For the text-containing cell, return its midpoint in [x, y] coordinate format. 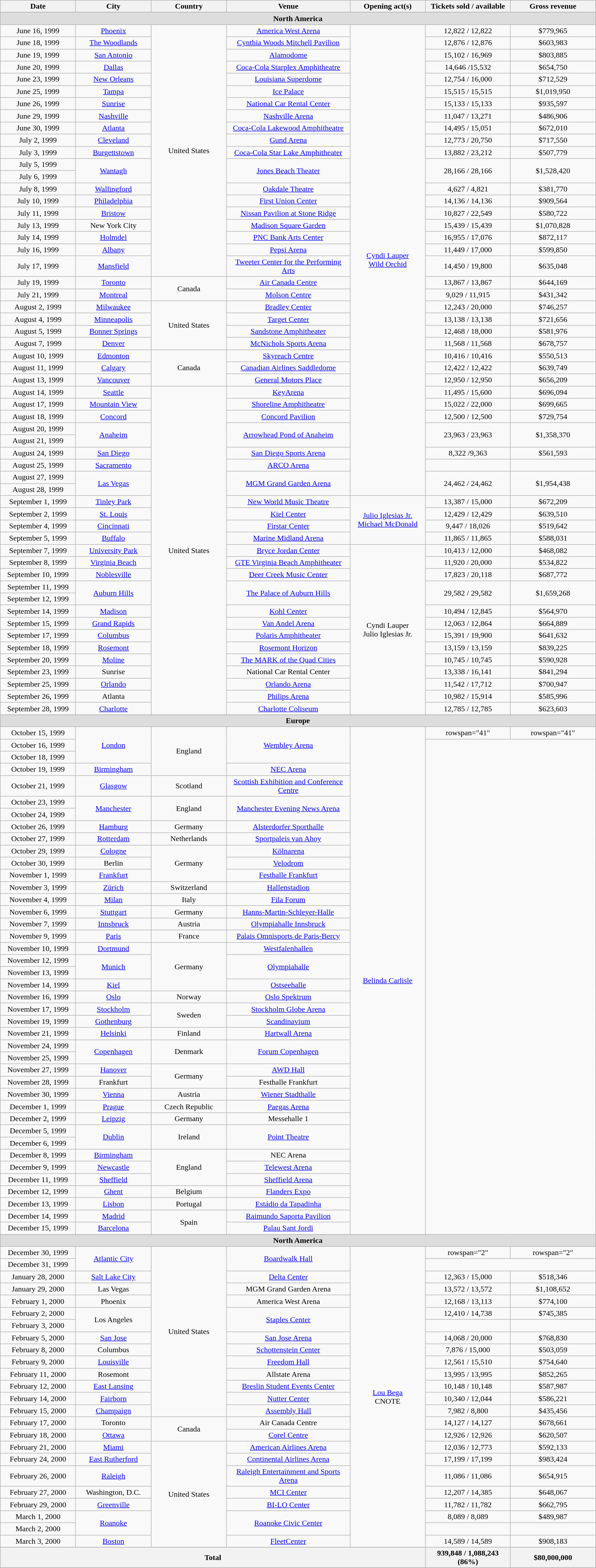
$648,067 [553, 1492]
August 7, 1999 [38, 343]
London [113, 745]
Holmdel [113, 238]
$587,987 [553, 1386]
16,955 / 17,076 [468, 238]
Dortmund [113, 948]
10,413 / 12,000 [468, 550]
November 13, 1999 [38, 973]
Milwaukee [113, 307]
Country [189, 6]
Auburn Hills [113, 593]
24,462 / 24,462 [468, 483]
August 13, 1999 [38, 380]
28,166 / 28,166 [468, 171]
17,199 / 17,199 [468, 1459]
$678,757 [553, 343]
July 17, 1999 [38, 266]
Belinda Carlisle [388, 980]
12,207 / 14,385 [468, 1492]
9,029 / 11,915 [468, 295]
12,036 / 12,773 [468, 1447]
$519,642 [553, 526]
Bryce Jordan Center [288, 550]
December 5, 1999 [38, 1131]
Stuttgart [113, 912]
San Antonio [113, 55]
Orlando [113, 684]
January 29, 2000 [38, 1289]
Coca-Cola Starplex Amphitheatre [288, 67]
29,582 / 29,582 [468, 593]
Barcelona [113, 1228]
$1,358,370 [553, 435]
September 2, 1999 [38, 514]
February 18, 2000 [38, 1435]
October 29, 1999 [38, 851]
14,068 / 20,000 [468, 1338]
June 23, 1999 [38, 79]
$639,749 [553, 368]
Czech Republic [189, 1106]
13,572 / 13,572 [468, 1289]
Boardwalk Hall [288, 1259]
Denver [113, 343]
Molson Centre [288, 295]
Continental Airlines Arena [288, 1459]
10,340 / 12,044 [468, 1399]
Madrid [113, 1216]
Los Angeles [113, 1319]
San Diego [113, 453]
East Lansing [113, 1386]
Tickets sold / available [468, 6]
August 10, 1999 [38, 356]
August 11, 1999 [38, 368]
$935,597 [553, 104]
Glasgow [113, 786]
11,495 / 15,600 [468, 392]
Sheffield Arena [288, 1180]
Atlantic City [113, 1259]
ARCO Arena [288, 465]
$656,209 [553, 380]
Hanover [113, 1070]
15,439 / 15,439 [468, 225]
Rotterdam [113, 839]
Roanoke Civic Center [288, 1523]
$872,117 [553, 238]
11,920 / 20,000 [468, 563]
MCI Center [288, 1492]
Greenville [113, 1504]
Anaheim [113, 435]
August 21, 1999 [38, 441]
$662,795 [553, 1504]
Italy [189, 900]
October 18, 1999 [38, 757]
8,089 / 8,089 [468, 1517]
Scotland [189, 786]
January 28, 2000 [38, 1277]
June 30, 1999 [38, 128]
Shoreline Amphitheatre [288, 404]
7,876 / 15,000 [468, 1350]
Cyndi LauperWild Orchid [388, 260]
$678,661 [553, 1423]
$486,906 [553, 116]
Deer Creek Music Center [288, 575]
August 5, 1999 [38, 331]
St. Louis [113, 514]
Paegas Arena [288, 1106]
10,745 / 10,745 [468, 660]
11,865 / 11,865 [468, 538]
10,827 / 22,549 [468, 213]
November 17, 1999 [38, 1009]
$599,850 [553, 250]
September 12, 1999 [38, 599]
17,823 / 20,118 [468, 575]
FleetCenter [288, 1541]
September 1, 1999 [38, 502]
13,138 / 13,138 [468, 319]
$721,656 [553, 319]
Sportpaleis van Ahoy [288, 839]
Pepsi Arena [288, 250]
Boston [113, 1541]
Sheffield [113, 1180]
KeyArena [288, 392]
$623,603 [553, 708]
$489,987 [553, 1517]
Messehalle 1 [288, 1119]
$754,640 [553, 1362]
Sweden [189, 1015]
Lisbon [113, 1204]
September 28, 1999 [38, 708]
July 8, 1999 [38, 189]
Cleveland [113, 140]
December 15, 1999 [38, 1228]
December 11, 1999 [38, 1180]
August 27, 1999 [38, 477]
October 26, 1999 [38, 827]
Louisville [113, 1362]
Raimundo Saporta Pavilion [288, 1216]
Palais Omnisports de Paris-Bercy [288, 936]
General Motors Place [288, 380]
June 19, 1999 [38, 55]
Dublin [113, 1137]
Nashville Arena [288, 116]
June 20, 1999 [38, 67]
$381,770 [553, 189]
February 14, 2000 [38, 1399]
September 20, 1999 [38, 660]
Oakdale Theatre [288, 189]
November 4, 1999 [38, 900]
Mountain View [113, 404]
Oslo [113, 997]
Madison [113, 611]
Concord [113, 417]
July 5, 1999 [38, 165]
Paris [113, 936]
June 18, 1999 [38, 43]
September 8, 1999 [38, 563]
Marine Midland Arena [288, 538]
Bristow [113, 213]
July 13, 1999 [38, 225]
February 29, 2000 [38, 1504]
Orlando Arena [288, 684]
13,387 / 15,000 [468, 502]
Charlotte [113, 708]
September 25, 1999 [38, 684]
$592,133 [553, 1447]
Kiel Center [288, 514]
Ice Palace [288, 91]
15,515 / 15,515 [468, 91]
Firstar Center [288, 526]
$983,424 [553, 1459]
November 3, 1999 [38, 887]
Edmonton [113, 356]
Champaign [113, 1411]
Olympiahalle Innsbruck [288, 924]
$580,722 [553, 213]
Nashville [113, 116]
November 12, 1999 [38, 961]
Palau Sant Jordi [288, 1228]
September 14, 1999 [38, 611]
Switzerland [189, 887]
Minneapolis [113, 319]
Wantagh [113, 171]
11,568 / 11,568 [468, 343]
$641,632 [553, 636]
Cincinnati [113, 526]
March 3, 2000 [38, 1541]
October 30, 1999 [38, 863]
February 8, 2000 [38, 1350]
12,429 / 12,429 [468, 514]
Noblesville [113, 575]
Target Center [288, 319]
Alamodome [288, 55]
American Airlines Arena [288, 1447]
December 1, 1999 [38, 1106]
12,168 / 13,113 [468, 1301]
University Park [113, 550]
$746,257 [553, 307]
Wallingford [113, 189]
October 27, 1999 [38, 839]
City [113, 6]
8,322 /9,363 [468, 453]
GTE Virginia Beach Amphitheater [288, 563]
Fila Forum [288, 900]
Prague [113, 1106]
$1,528,420 [553, 171]
12,243 / 20,000 [468, 307]
Calgary [113, 368]
August 4, 1999 [38, 319]
$696,094 [553, 392]
$564,970 [553, 611]
Oslo Spektrum [288, 997]
March 2, 2000 [38, 1529]
Europe [298, 721]
$717,550 [553, 140]
July 11, 1999 [38, 213]
Telewest Arena [288, 1167]
July 14, 1999 [38, 238]
November 28, 1999 [38, 1082]
Staples Center [288, 1319]
Estádio da Tapadinha [288, 1204]
Ireland [189, 1137]
Belgium [189, 1192]
San Diego Sports Arena [288, 453]
Manchester [113, 808]
July 3, 1999 [38, 152]
Sacramento [113, 465]
East Rutherford [113, 1459]
August 17, 1999 [38, 404]
$1,954,438 [553, 483]
October 21, 1999 [38, 786]
Julio Iglesias Jr.Michael McDonald [388, 520]
The MARK of the Quad Cities [288, 660]
Washington, D.C. [113, 1492]
Jones Beach Theater [288, 171]
Tinley Park [113, 502]
$590,928 [553, 660]
Velodrom [288, 863]
Kiel [113, 985]
$534,822 [553, 563]
13,159 / 13,159 [468, 648]
$803,885 [553, 55]
$639,510 [553, 514]
December 8, 1999 [38, 1155]
December 9, 1999 [38, 1167]
Vienna [113, 1094]
Albany [113, 250]
August 14, 1999 [38, 392]
$581,976 [553, 331]
November 10, 1999 [38, 948]
$585,996 [553, 696]
Schottenstein Center [288, 1350]
10,494 / 12,845 [468, 611]
$908,183 [553, 1541]
October 24, 1999 [38, 815]
12,561 / 15,510 [468, 1362]
11,047 / 13,271 [468, 116]
December 6, 1999 [38, 1143]
Opening act(s) [388, 6]
$909,564 [553, 201]
November 30, 1999 [38, 1094]
December 14, 1999 [38, 1216]
Hallenstadion [288, 887]
Berlin [113, 863]
Helsinki [113, 1034]
August 25, 1999 [38, 465]
14,450 / 19,800 [468, 266]
Scandinavium [288, 1021]
August 24, 1999 [38, 453]
September 26, 1999 [38, 696]
$507,779 [553, 152]
Philips Arena [288, 696]
November 7, 1999 [38, 924]
New Orleans [113, 79]
$603,983 [553, 43]
$664,889 [553, 623]
Finland [189, 1034]
October 16, 1999 [38, 745]
Skyreach Centre [288, 356]
Coca-Cola Star Lake Amphitheater [288, 152]
Montreal [113, 295]
Bradley Center [288, 307]
Wiener Stadthalle [288, 1094]
15,391 / 19,900 [468, 636]
November 25, 1999 [38, 1058]
13,338 / 16,141 [468, 672]
November 19, 1999 [38, 1021]
The Woodlands [113, 43]
Tampa [113, 91]
February 11, 2000 [38, 1374]
14,127 / 14,127 [468, 1423]
New World Music Theatre [288, 502]
February 3, 2000 [38, 1325]
Copenhagen [113, 1052]
$435,456 [553, 1411]
August 28, 1999 [38, 489]
$1,019,950 [553, 91]
4,627 / 4,821 [468, 189]
11,542 / 17,712 [468, 684]
Coca-Cola Lakewood Amphitheatre [288, 128]
Venue [288, 6]
Total [213, 1557]
The Palace of Auburn Hills [288, 593]
Bonner Springs [113, 331]
December 31, 1999 [38, 1265]
Moline [113, 660]
Dallas [113, 67]
Delta Center [288, 1277]
March 1, 2000 [38, 1517]
Raleigh Entertainment and Sports Arena [288, 1476]
December 2, 1999 [38, 1119]
$654,915 [553, 1476]
$1,659,268 [553, 593]
Assembly Hall [288, 1411]
Virginia Beach [113, 563]
Raleigh [113, 1476]
June 29, 1999 [38, 116]
September 18, 1999 [38, 648]
Burgettstown [113, 152]
9,447 / 18,026 [468, 526]
12,410 / 14,738 [468, 1313]
Gross revenue [553, 6]
Stockholm [113, 1009]
$431,342 [553, 295]
February 21, 2000 [38, 1447]
15,133 / 15,133 [468, 104]
Tweeter Center for the Performing Arts [288, 266]
$503,059 [553, 1350]
September 10, 1999 [38, 575]
Ostseehalle [288, 985]
February 2, 2000 [38, 1313]
July 2, 1999 [38, 140]
13,882 / 23,212 [468, 152]
Fairborn [113, 1399]
October 19, 1999 [38, 769]
Portugal [189, 1204]
Milan [113, 900]
Grand Rapids [113, 623]
Forum Copenhagen [288, 1052]
Breslin Student Events Center [288, 1386]
Sandstone Amphitheater [288, 331]
AWD Hall [288, 1070]
$550,513 [553, 356]
February 17, 2000 [38, 1423]
Hanns-Martin-Schleyer-Halle [288, 912]
Denmark [189, 1052]
February 26, 2000 [38, 1476]
12,822 / 12,822 [468, 31]
October 15, 1999 [38, 733]
Zürich [113, 887]
10,416 / 10,416 [468, 356]
June 26, 1999 [38, 104]
Roanoke [113, 1523]
Westfalenhallen [288, 948]
14,589 / 14,589 [468, 1541]
12,785 / 12,785 [468, 708]
$586,221 [553, 1399]
February 5, 2000 [38, 1338]
13,867 / 13,867 [468, 283]
11,782 / 11,782 [468, 1504]
February 24, 2000 [38, 1459]
Seattle [113, 392]
San Jose [113, 1338]
July 16, 1999 [38, 250]
14,646 /15,532 [468, 67]
Leipzig [113, 1119]
14,136 / 14,136 [468, 201]
12,422 / 12,422 [468, 368]
$839,225 [553, 648]
Miami [113, 1447]
12,754 / 16,000 [468, 79]
12,773 / 20,750 [468, 140]
$1,070,828 [553, 225]
$745,385 [553, 1313]
7,982 / 8,800 [468, 1411]
$700,947 [553, 684]
Van Andel Arena [288, 623]
Hartwall Arena [288, 1034]
November 16, 1999 [38, 997]
$687,772 [553, 575]
BI-LO Center [288, 1504]
Munich [113, 967]
September 7, 1999 [38, 550]
Canadian Airlines Saddledome [288, 368]
Spain [189, 1222]
13,995 / 13,995 [468, 1374]
$468,082 [553, 550]
September 4, 1999 [38, 526]
14,495 / 15,051 [468, 128]
Madison Square Garden [288, 225]
July 21, 1999 [38, 295]
November 14, 1999 [38, 985]
$1,108,652 [553, 1289]
November 6, 1999 [38, 912]
September 23, 1999 [38, 672]
Norway [189, 997]
Concord Pavilion [288, 417]
23,963 / 23,963 [468, 435]
Cynthia Woods Mitchell Pavilion [288, 43]
McNichols Sports Arena [288, 343]
Point Theatre [288, 1137]
PNC Bank Arts Center [288, 238]
12,876 / 12,876 [468, 43]
Date [38, 6]
$672,010 [553, 128]
First Union Center [288, 201]
$80,000,000 [553, 1557]
February 27, 2000 [38, 1492]
July 10, 1999 [38, 201]
Nutter Center [288, 1399]
September 17, 1999 [38, 636]
12,363 / 15,000 [468, 1277]
Cologne [113, 851]
$644,169 [553, 283]
12,500 / 12,500 [468, 417]
France [189, 936]
Kölnarena [288, 851]
San Jose Arena [288, 1338]
Stockholm Globe Arena [288, 1009]
Nissan Pavilion at Stone Ridge [288, 213]
June 16, 1999 [38, 31]
February 15, 2000 [38, 1411]
Philadelphia [113, 201]
$672,209 [553, 502]
Ottawa [113, 1435]
Vancouver [113, 380]
August 2, 1999 [38, 307]
12,468 / 18,000 [468, 331]
Rosemont Horizon [288, 648]
Innsbruck [113, 924]
10,982 / 15,914 [468, 696]
Lou BegaCNOTE [388, 1397]
$699,665 [553, 404]
December 30, 1999 [38, 1252]
939,848 / 1,088,243 (86%) [468, 1557]
15,102 / 16,969 [468, 55]
November 1, 1999 [38, 875]
Olympiahalle [288, 967]
August 18, 1999 [38, 417]
10,148 / 10,148 [468, 1386]
September 11, 1999 [38, 587]
December 12, 1999 [38, 1192]
11,449 / 17,000 [468, 250]
12,950 / 12,950 [468, 380]
Polaris Amphitheater [288, 636]
June 25, 1999 [38, 91]
$841,294 [553, 672]
Freedom Hall [288, 1362]
Gund Arena [288, 140]
Arrowhead Pond of Anaheim [288, 435]
Louisiana Superdome [288, 79]
Newcastle [113, 1167]
$779,965 [553, 31]
Ghent [113, 1192]
Salt Lake City [113, 1277]
Buffalo [113, 538]
September 5, 1999 [38, 538]
February 9, 2000 [38, 1362]
$588,031 [553, 538]
$712,529 [553, 79]
15,022 / 22,000 [468, 404]
$620,507 [553, 1435]
$518,346 [553, 1277]
Wembley Arena [288, 745]
September 15, 1999 [38, 623]
July 19, 1999 [38, 283]
October 23, 1999 [38, 802]
December 13, 1999 [38, 1204]
November 27, 1999 [38, 1070]
November 24, 1999 [38, 1046]
Scottish Exhibition and Conference Centre [288, 786]
$852,265 [553, 1374]
Corel Centre [288, 1435]
$774,100 [553, 1301]
Allstate Arena [288, 1374]
12,926 / 12,926 [468, 1435]
Netherlands [189, 839]
Cyndi LauperJulio Iglesias Jr. [388, 629]
New York City [113, 225]
February 12, 2000 [38, 1386]
Flanders Expo [288, 1192]
Manchester Evening News Arena [288, 808]
November 21, 1999 [38, 1034]
Hamburg [113, 827]
November 9, 1999 [38, 936]
12,063 / 12,864 [468, 623]
Kohl Center [288, 611]
11,086 / 11,086 [468, 1476]
Gothenburg [113, 1021]
$768,830 [553, 1338]
Mansfield [113, 266]
$729,754 [553, 417]
February 1, 2000 [38, 1301]
August 20, 1999 [38, 429]
$635,048 [553, 266]
Charlotte Coliseum [288, 708]
$561,593 [553, 453]
$654,750 [553, 67]
July 6, 1999 [38, 177]
Alsterdorfer Sporthalle [288, 827]
